Detect which cell encompasses the target text, then output its (X, Y) center coordinate. 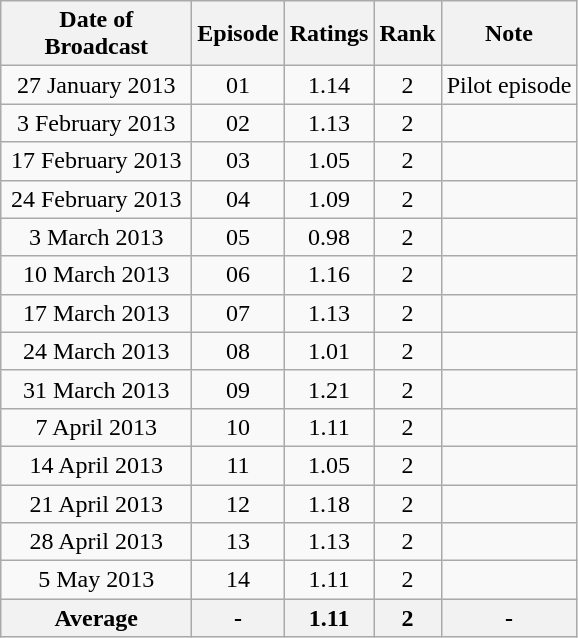
21 April 2013 (96, 503)
03 (238, 161)
1.21 (329, 389)
05 (238, 237)
3 March 2013 (96, 237)
3 February 2013 (96, 123)
24 February 2013 (96, 199)
09 (238, 389)
31 March 2013 (96, 389)
1.16 (329, 275)
7 April 2013 (96, 427)
Pilot episode (509, 85)
27 January 2013 (96, 85)
Rank (408, 34)
17 February 2013 (96, 161)
07 (238, 313)
11 (238, 465)
1.09 (329, 199)
Date of Broadcast (96, 34)
0.98 (329, 237)
14 (238, 580)
12 (238, 503)
5 May 2013 (96, 580)
13 (238, 542)
17 March 2013 (96, 313)
Episode (238, 34)
08 (238, 351)
10 (238, 427)
Average (96, 618)
04 (238, 199)
1.14 (329, 85)
Ratings (329, 34)
01 (238, 85)
10 March 2013 (96, 275)
28 April 2013 (96, 542)
1.18 (329, 503)
Note (509, 34)
06 (238, 275)
14 April 2013 (96, 465)
1.01 (329, 351)
24 March 2013 (96, 351)
02 (238, 123)
